From the cell containing the given text, extract its center point as [X, Y] coordinate. 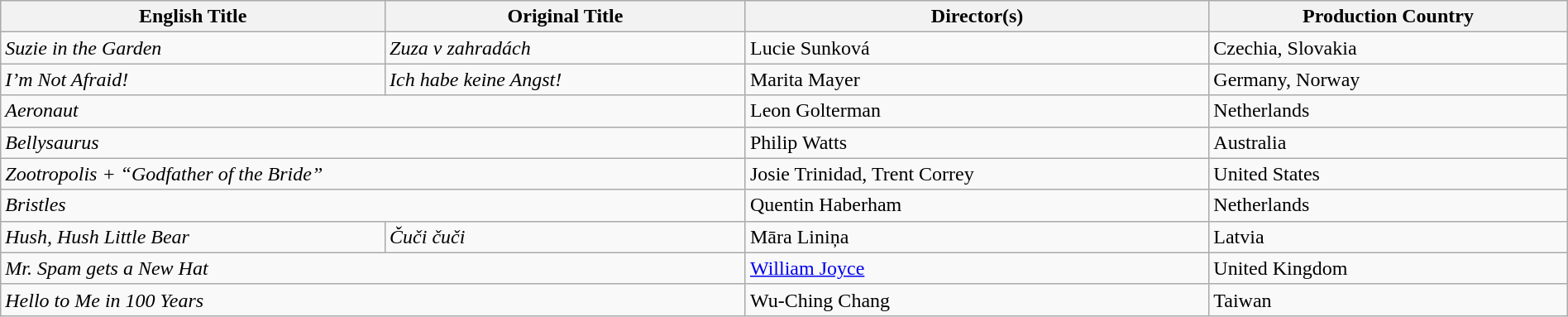
Josie Trinidad, Trent Correy [977, 174]
Director(s) [977, 17]
United States [1388, 174]
Leon Golterman [977, 111]
Original Title [566, 17]
Hush, Hush Little Bear [194, 237]
Mr. Spam gets a New Hat [374, 268]
Production Country [1388, 17]
Marita Mayer [977, 79]
Wu-Ching Chang [977, 300]
Čuči čuči [566, 237]
Australia [1388, 142]
Bristles [374, 205]
Bellysaurus [374, 142]
Hello to Me in 100 Years [374, 300]
I’m Not Afraid! [194, 79]
Latvia [1388, 237]
Māra Liniņa [977, 237]
Czechia, Slovakia [1388, 48]
Germany, Norway [1388, 79]
Ich habe keine Angst! [566, 79]
Zootropolis + “Godfather of the Bride” [374, 174]
Suzie in the Garden [194, 48]
Quentin Haberham [977, 205]
Zuza v zahradách [566, 48]
United Kingdom [1388, 268]
Lucie Sunková [977, 48]
English Title [194, 17]
William Joyce [977, 268]
Taiwan [1388, 300]
Philip Watts [977, 142]
Aeronaut [374, 111]
